Find where the given text appears and provide that cell's center as (X, Y) coordinate. 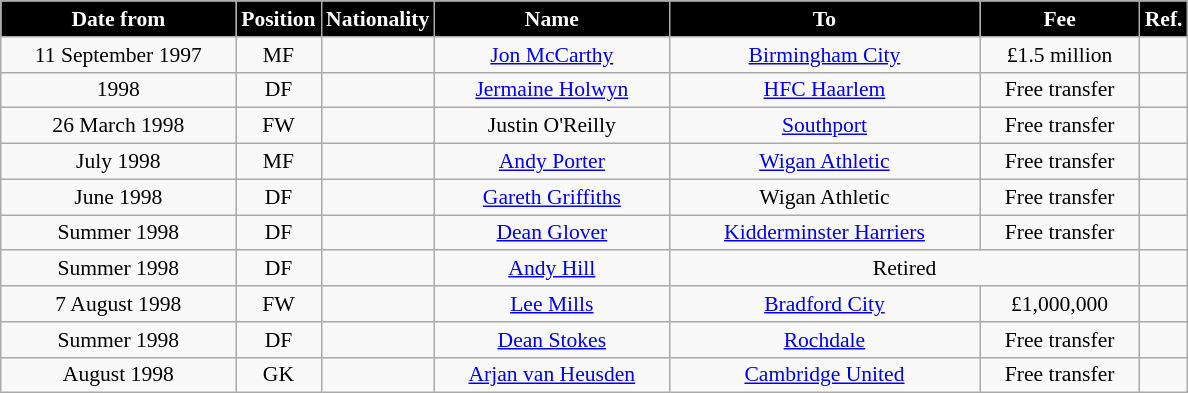
Date from (118, 19)
HFC Haarlem (824, 90)
Nationality (378, 19)
Southport (824, 126)
£1,000,000 (1060, 304)
Name (552, 19)
Lee Mills (552, 304)
Kidderminster Harriers (824, 233)
Position (278, 19)
GK (278, 375)
Jon McCarthy (552, 55)
Jermaine Holwyn (552, 90)
£1.5 million (1060, 55)
Dean Glover (552, 233)
To (824, 19)
Fee (1060, 19)
Retired (904, 269)
1998 (118, 90)
Rochdale (824, 340)
7 August 1998 (118, 304)
Bradford City (824, 304)
August 1998 (118, 375)
Justin O'Reilly (552, 126)
Gareth Griffiths (552, 197)
Dean Stokes (552, 340)
Andy Hill (552, 269)
Ref. (1164, 19)
Cambridge United (824, 375)
July 1998 (118, 162)
Andy Porter (552, 162)
Birmingham City (824, 55)
26 March 1998 (118, 126)
June 1998 (118, 197)
11 September 1997 (118, 55)
Arjan van Heusden (552, 375)
